Identify which cell holds the provided text, then report its [X, Y] central coordinate. 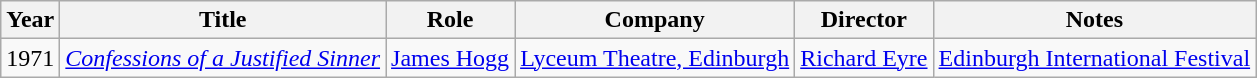
Title [223, 20]
Confessions of a Justified Sinner [223, 58]
1971 [30, 58]
James Hogg [450, 58]
Year [30, 20]
Edinburgh International Festival [1094, 58]
Lyceum Theatre, Edinburgh [655, 58]
Role [450, 20]
Richard Eyre [864, 58]
Notes [1094, 20]
Company [655, 20]
Director [864, 20]
